Detect which cell encompasses the target text, then output its (x, y) center coordinate. 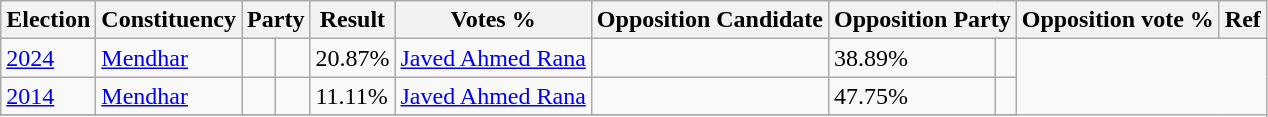
2014 (48, 96)
47.75% (911, 96)
2024 (48, 58)
Party (276, 20)
Constituency (169, 20)
Votes % (493, 20)
Opposition vote % (1118, 20)
Ref (1242, 20)
11.11% (352, 96)
38.89% (911, 58)
Election (48, 20)
Opposition Party (922, 20)
20.87% (352, 58)
Opposition Candidate (710, 20)
Result (352, 20)
